Capture the cell that displays the provided text and extract its [x, y] central coordinate. 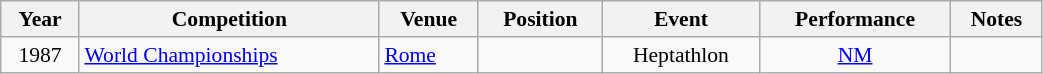
Notes [996, 19]
Heptathlon [681, 55]
Position [540, 19]
Competition [229, 19]
Rome [428, 55]
NM [855, 55]
World Championships [229, 55]
Year [40, 19]
Venue [428, 19]
Performance [855, 19]
Event [681, 19]
1987 [40, 55]
